Determine the [x, y] coordinate at the center of the cell enclosing the given text.  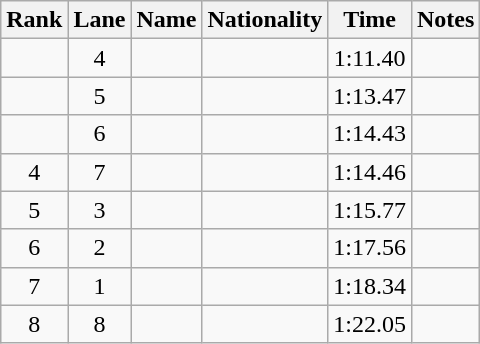
3 [100, 210]
2 [100, 248]
Notes [445, 20]
1:15.77 [370, 210]
1:22.05 [370, 324]
1:13.47 [370, 96]
1:14.46 [370, 172]
1 [100, 286]
1:17.56 [370, 248]
Nationality [265, 20]
1:11.40 [370, 58]
1:14.43 [370, 134]
Rank [34, 20]
Lane [100, 20]
Name [166, 20]
Time [370, 20]
1:18.34 [370, 286]
